Extract the (x, y) coordinate from the center of the cell holding the provided text.  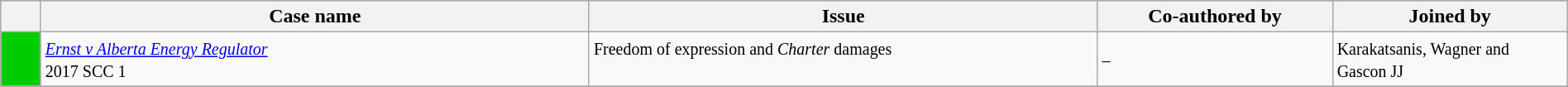
Issue (844, 17)
Joined by (1450, 17)
Case name (314, 17)
– (1215, 60)
Karakatsanis, Wagner and Gascon JJ (1450, 60)
Co-authored by (1215, 17)
Ernst v Alberta Energy Regulator 2017 SCC 1 (314, 60)
Freedom of expression and Charter damages (844, 60)
